Detect which cell encompasses the target text, then output its [x, y] center coordinate. 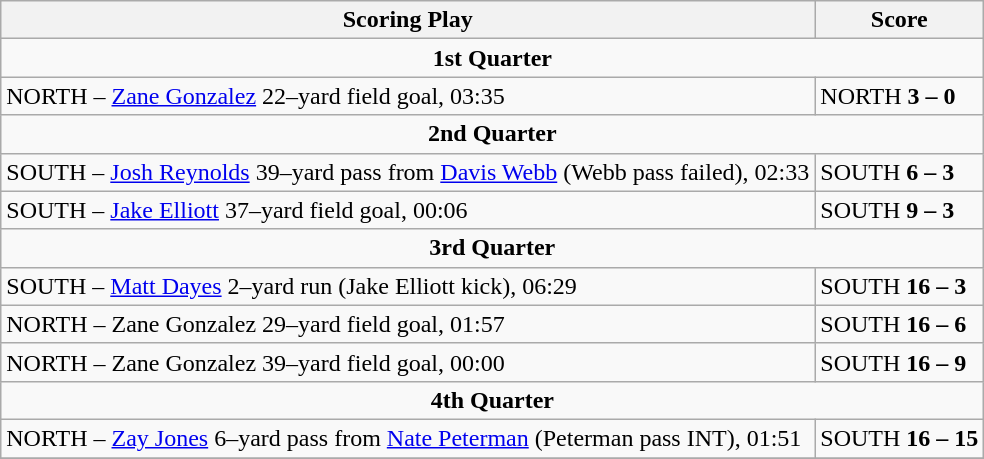
SOUTH – Matt Dayes 2–yard run (Jake Elliott kick), 06:29 [408, 286]
SOUTH 6 – 3 [900, 172]
3rd Quarter [492, 248]
SOUTH 16 – 15 [900, 438]
Scoring Play [408, 20]
NORTH – Zane Gonzalez 22–yard field goal, 03:35 [408, 96]
SOUTH – Jake Elliott 37–yard field goal, 00:06 [408, 210]
SOUTH 16 – 3 [900, 286]
SOUTH 16 – 6 [900, 324]
1st Quarter [492, 58]
NORTH 3 – 0 [900, 96]
NORTH – Zane Gonzalez 39–yard field goal, 00:00 [408, 362]
NORTH – Zane Gonzalez 29–yard field goal, 01:57 [408, 324]
SOUTH 9 – 3 [900, 210]
2nd Quarter [492, 134]
SOUTH 16 – 9 [900, 362]
4th Quarter [492, 400]
NORTH – Zay Jones 6–yard pass from Nate Peterman (Peterman pass INT), 01:51 [408, 438]
SOUTH – Josh Reynolds 39–yard pass from Davis Webb (Webb pass failed), 02:33 [408, 172]
Score [900, 20]
